Locate the cell with the specified text and output its (X, Y) center coordinate. 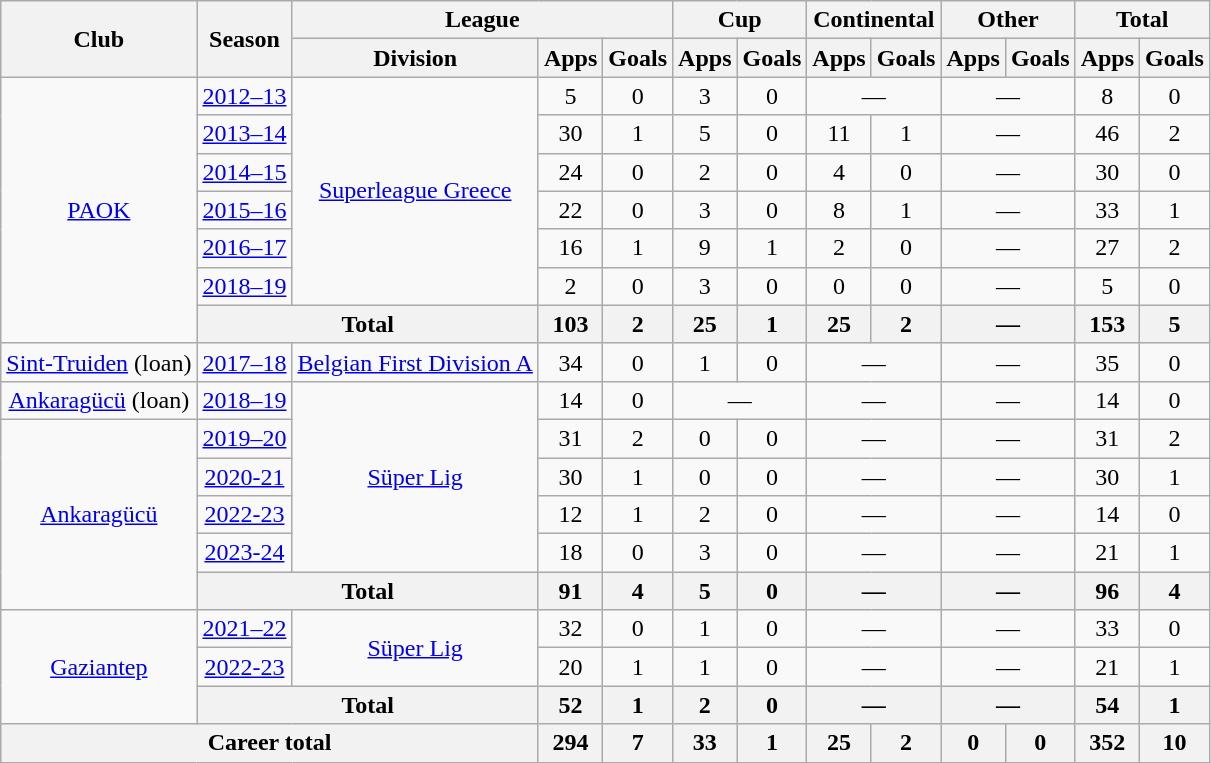
2023-24 (244, 553)
Ankaragücü (loan) (99, 400)
22 (570, 210)
11 (839, 134)
Other (1008, 20)
Ankaragücü (99, 514)
Club (99, 39)
52 (570, 705)
18 (570, 553)
16 (570, 248)
24 (570, 172)
2021–22 (244, 629)
12 (570, 515)
Sint-Truiden (loan) (99, 362)
153 (1107, 324)
35 (1107, 362)
2015–16 (244, 210)
34 (570, 362)
10 (1175, 743)
20 (570, 667)
27 (1107, 248)
Belgian First Division A (415, 362)
Superleague Greece (415, 191)
96 (1107, 591)
2012–13 (244, 96)
Career total (270, 743)
2017–18 (244, 362)
9 (705, 248)
2016–17 (244, 248)
46 (1107, 134)
PAOK (99, 210)
Season (244, 39)
League (482, 20)
2013–14 (244, 134)
2019–20 (244, 438)
32 (570, 629)
294 (570, 743)
2020-21 (244, 477)
54 (1107, 705)
352 (1107, 743)
103 (570, 324)
Cup (740, 20)
7 (638, 743)
91 (570, 591)
Continental (874, 20)
Division (415, 58)
Gaziantep (99, 667)
2014–15 (244, 172)
